Search for the cell housing the specified text and yield its [x, y] center coordinate. 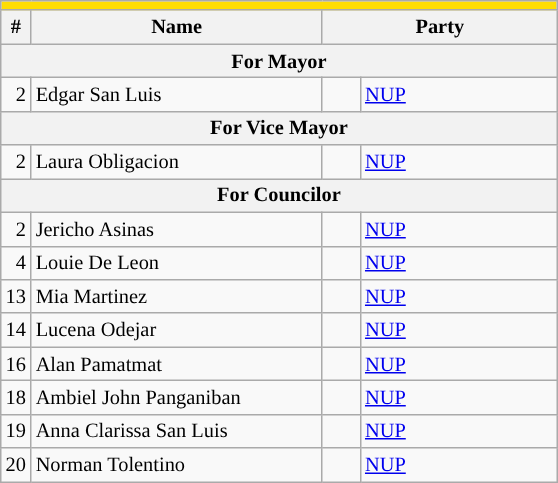
Alan Pamatmat [177, 364]
4 [16, 263]
Party [440, 27]
16 [16, 364]
Anna Clarissa San Luis [177, 431]
Norman Tolentino [177, 465]
Lucena Odejar [177, 330]
14 [16, 330]
For Councilor [279, 195]
Edgar San Luis [177, 94]
Ambiel John Panganiban [177, 397]
20 [16, 465]
Jericho Asinas [177, 229]
19 [16, 431]
13 [16, 296]
# [16, 27]
Name [177, 27]
Louie De Leon [177, 263]
18 [16, 397]
Mia Martinez [177, 296]
For Mayor [279, 61]
Laura Obligacion [177, 162]
For Vice Mayor [279, 128]
